Provide the (X, Y) coordinate of the cell's center where the given text is located.  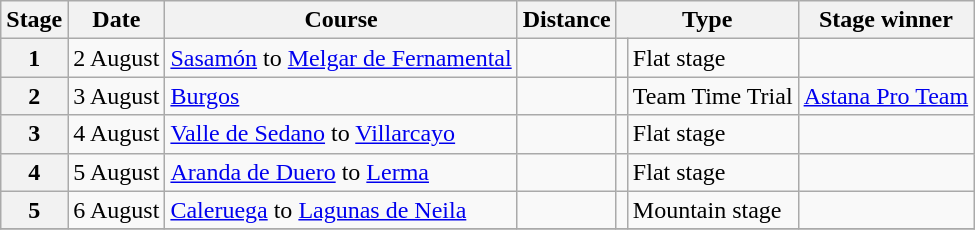
Date (116, 20)
Course (341, 20)
3 (34, 134)
5 (34, 210)
Mountain stage (712, 210)
2 (34, 96)
Distance (566, 20)
4 (34, 172)
2 August (116, 58)
Burgos (341, 96)
Stage winner (886, 20)
3 August (116, 96)
Valle de Sedano to Villarcayo (341, 134)
4 August (116, 134)
Stage (34, 20)
Team Time Trial (712, 96)
Caleruega to Lagunas de Neila (341, 210)
5 August (116, 172)
6 August (116, 210)
1 (34, 58)
Astana Pro Team (886, 96)
Type (707, 20)
Aranda de Duero to Lerma (341, 172)
Sasamón to Melgar de Fernamental (341, 58)
